Output the [X, Y] coordinate of the center of the cell containing the given text.  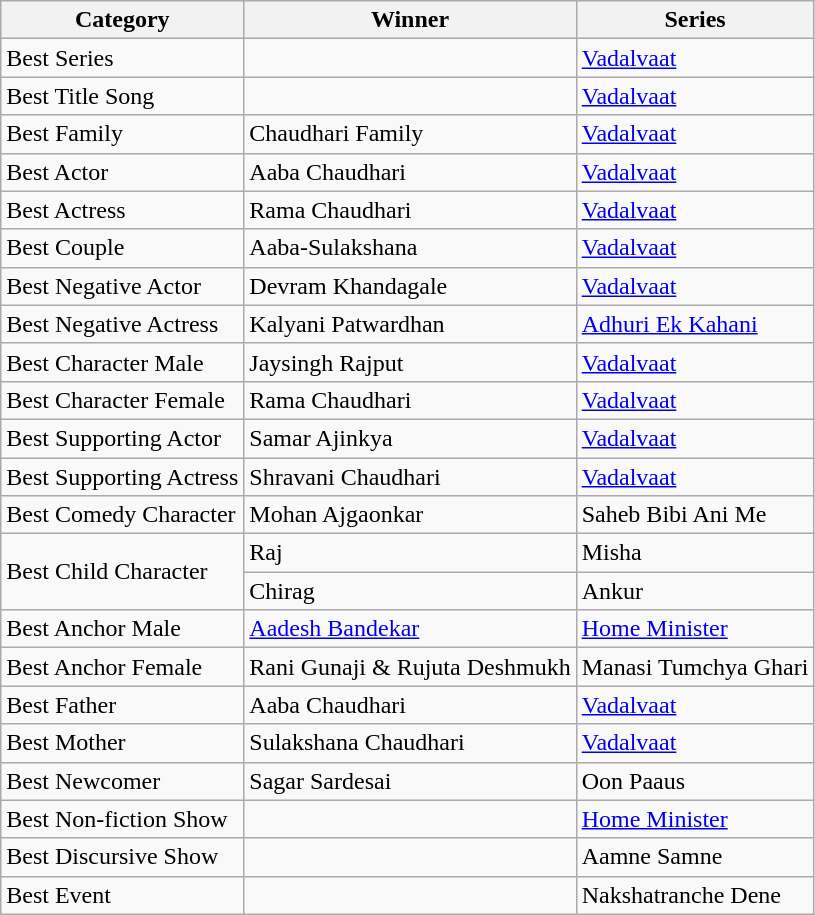
Best Supporting Actor [122, 438]
Series [695, 20]
Chirag [410, 591]
Manasi Tumchya Ghari [695, 667]
Rani Gunaji & Rujuta Deshmukh [410, 667]
Misha [695, 553]
Best Anchor Female [122, 667]
Aamne Samne [695, 857]
Best Actress [122, 210]
Best Comedy Character [122, 515]
Best Negative Actor [122, 286]
Mohan Ajgaonkar [410, 515]
Best Mother [122, 743]
Best Character Female [122, 400]
Best Couple [122, 248]
Shravani Chaudhari [410, 477]
Best Anchor Male [122, 629]
Best Event [122, 895]
Sagar Sardesai [410, 781]
Category [122, 20]
Raj [410, 553]
Ankur [695, 591]
Winner [410, 20]
Samar Ajinkya [410, 438]
Chaudhari Family [410, 134]
Aadesh Bandekar [410, 629]
Best Child Character [122, 572]
Nakshatranche Dene [695, 895]
Best Family [122, 134]
Devram Khandagale [410, 286]
Adhuri Ek Kahani [695, 324]
Best Father [122, 705]
Kalyani Patwardhan [410, 324]
Best Discursive Show [122, 857]
Best Series [122, 58]
Best Supporting Actress [122, 477]
Oon Paaus [695, 781]
Saheb Bibi Ani Me [695, 515]
Aaba-Sulakshana [410, 248]
Best Non-fiction Show [122, 819]
Best Title Song [122, 96]
Sulakshana Chaudhari [410, 743]
Best Character Male [122, 362]
Jaysingh Rajput [410, 362]
Best Newcomer [122, 781]
Best Negative Actress [122, 324]
Best Actor [122, 172]
